For the text-containing cell, return its midpoint in [x, y] coordinate format. 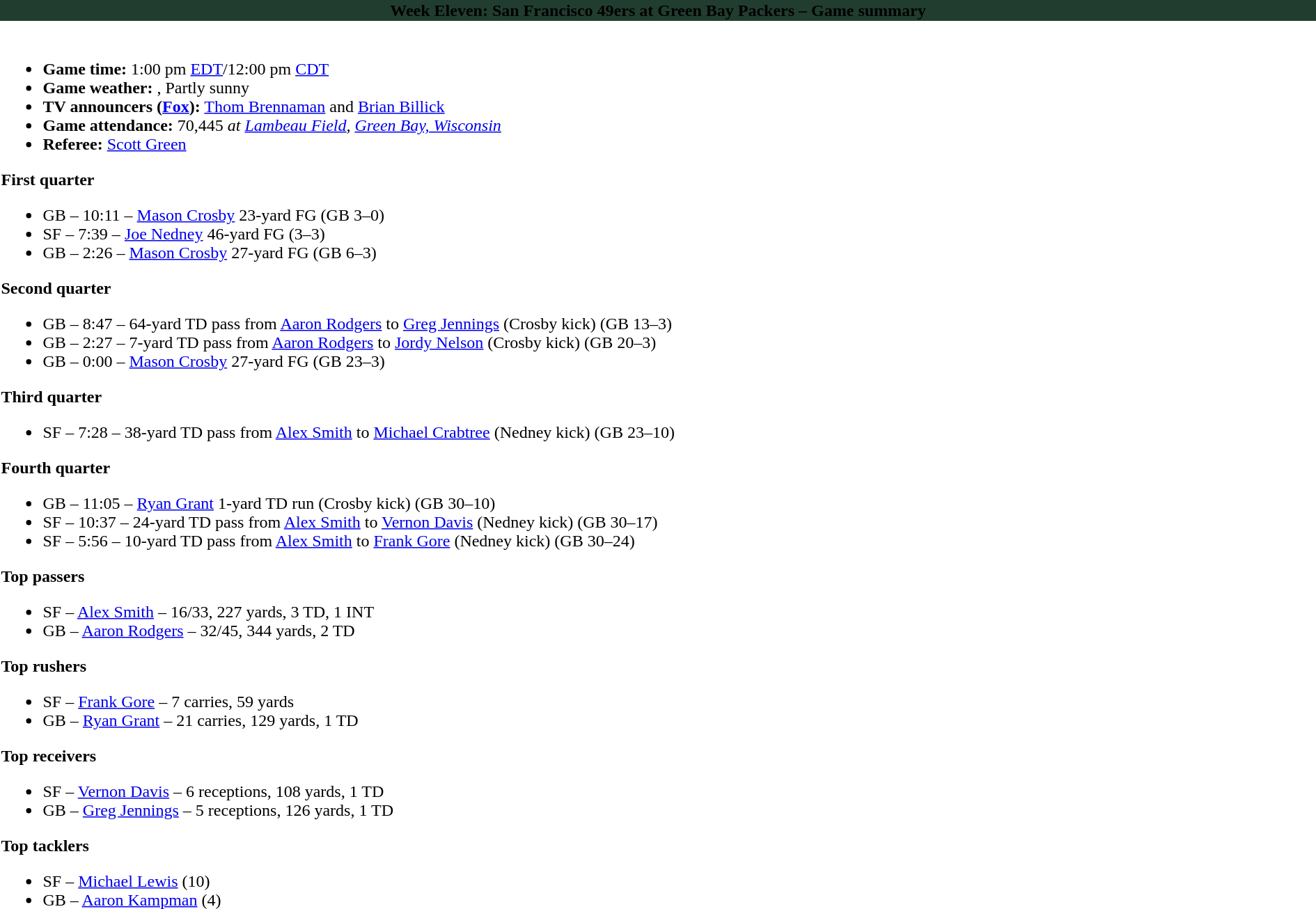
Week Eleven: San Francisco 49ers at Green Bay Packers – Game summary [658, 10]
